Pinpoint the cell where the given text exists, returning its [X, Y] midpoint coordinate. 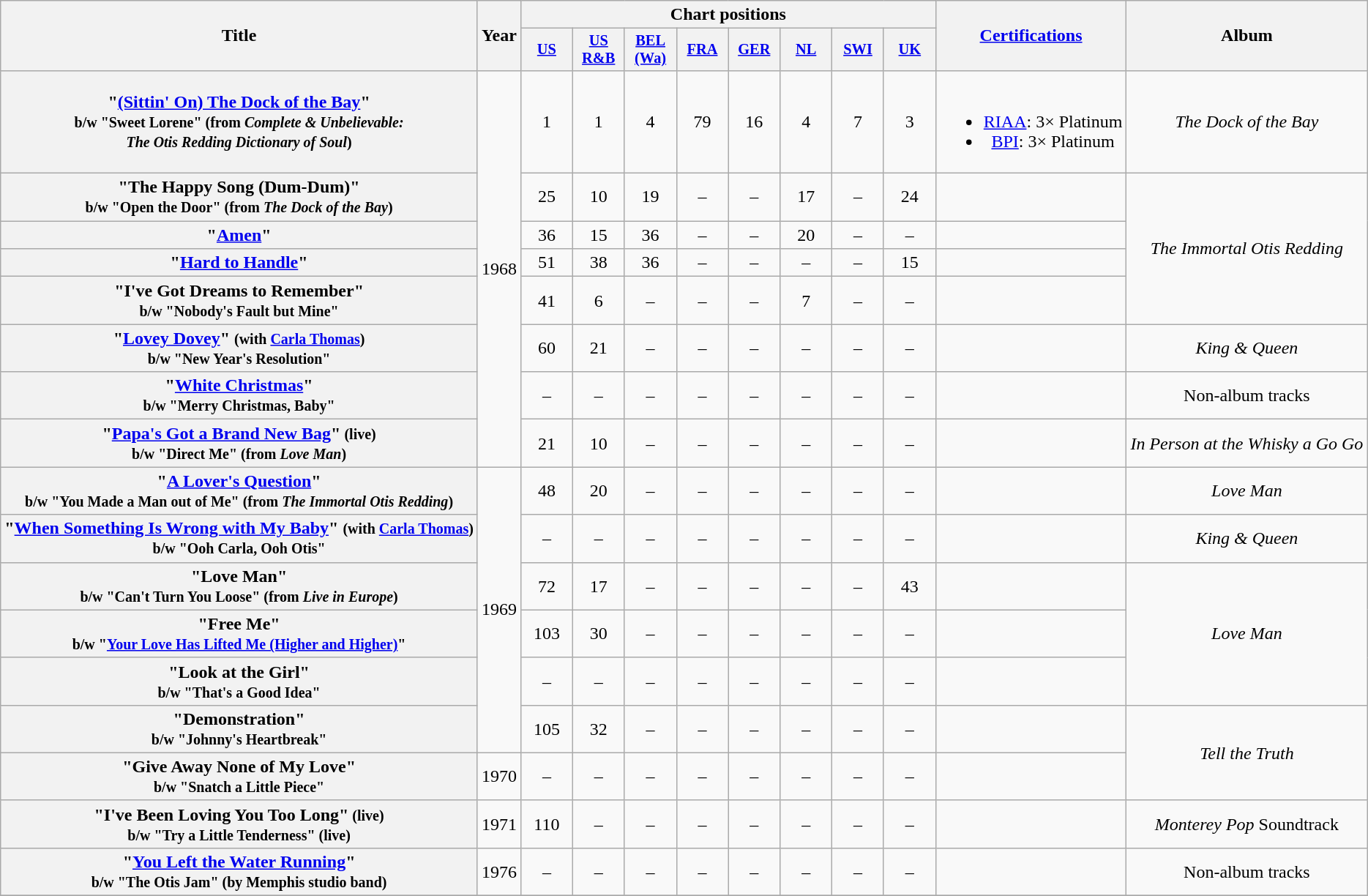
Album [1247, 36]
NL [807, 50]
"White Christmas"b/w "Merry Christmas, Baby" [239, 395]
1968 [499, 269]
48 [546, 490]
Chart positions [728, 15]
GER [754, 50]
38 [599, 263]
In Person at the Whisky a Go Go [1247, 444]
"Give Away None of My Love"b/w "Snatch a Little Piece" [239, 776]
1970 [499, 776]
"Hard to Handle" [239, 263]
Year [499, 36]
24 [909, 198]
RIAA: 3× PlatinumBPI: 3× Platinum [1031, 122]
Certifications [1031, 36]
"You Left the Water Running"b/w "The Otis Jam" (by Memphis studio band) [239, 871]
41 [546, 300]
BEL(Wa) [650, 50]
79 [703, 122]
US [546, 50]
51 [546, 263]
1969 [499, 610]
25 [546, 198]
19 [650, 198]
"Look at the Girl"b/w "That's a Good Idea" [239, 681]
32 [599, 729]
Title [239, 36]
Monterey Pop Soundtrack [1247, 824]
The Dock of the Bay [1247, 122]
16 [754, 122]
43 [909, 586]
"Amen" [239, 235]
72 [546, 586]
"(Sittin' On) The Dock of the Bay"b/w "Sweet Lorene" (from Complete & Unbelievable:The Otis Redding Dictionary of Soul) [239, 122]
"Papa's Got a Brand New Bag" (live) b/w "Direct Me" (from Love Man) [239, 444]
UK [909, 50]
SWI [858, 50]
"Love Man"b/w "Can't Turn You Loose" (from Live in Europe) [239, 586]
"Free Me"b/w "Your Love Has Lifted Me (Higher and Higher)" [239, 634]
"Demonstration"b/w "Johnny's Heartbreak" [239, 729]
"A Lover's Question"b/w "You Made a Man out of Me" (from The Immortal Otis Redding) [239, 490]
3 [909, 122]
FRA [703, 50]
"When Something Is Wrong with My Baby" (with Carla Thomas)b/w "Ooh Carla, Ooh Otis" [239, 539]
30 [599, 634]
60 [546, 348]
6 [599, 300]
110 [546, 824]
"I've Been Loving You Too Long" (live)b/w "Try a Little Tenderness" (live) [239, 824]
103 [546, 634]
"The Happy Song (Dum-Dum)"b/w "Open the Door" (from The Dock of the Bay) [239, 198]
USR&B [599, 50]
"Lovey Dovey" (with Carla Thomas)b/w "New Year's Resolution" [239, 348]
105 [546, 729]
"I've Got Dreams to Remember"b/w "Nobody's Fault but Mine" [239, 300]
The Immortal Otis Redding [1247, 249]
1976 [499, 871]
Tell the Truth [1247, 753]
1971 [499, 824]
